For the text-containing cell, return its midpoint in (x, y) coordinate format. 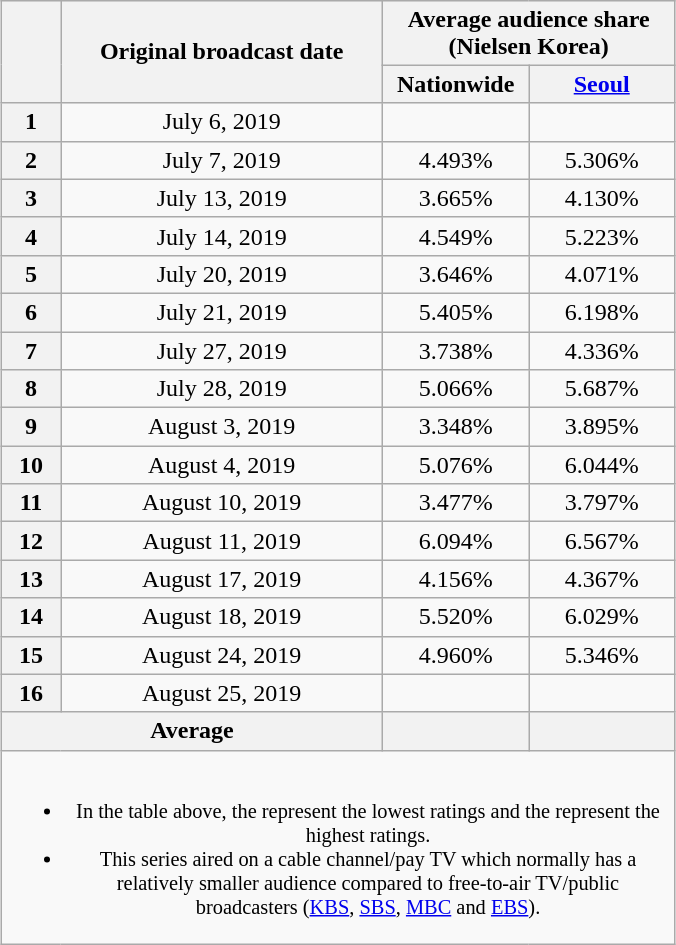
16 (30, 693)
5.687% (602, 389)
August 17, 2019 (222, 579)
9 (30, 427)
4.960% (456, 655)
4.549% (456, 236)
July 13, 2019 (222, 198)
6 (30, 312)
4.336% (602, 351)
5.405% (456, 312)
2 (30, 160)
12 (30, 541)
Original broadcast date (222, 52)
13 (30, 579)
Average (192, 731)
August 3, 2019 (222, 427)
3.646% (456, 274)
Seoul (602, 84)
5.076% (456, 465)
August 18, 2019 (222, 617)
5 (30, 274)
August 24, 2019 (222, 655)
4.493% (456, 160)
5.223% (602, 236)
3.797% (602, 503)
4.367% (602, 579)
August 25, 2019 (222, 693)
11 (30, 503)
July 14, 2019 (222, 236)
5.520% (456, 617)
6.044% (602, 465)
7 (30, 351)
10 (30, 465)
3.895% (602, 427)
July 20, 2019 (222, 274)
August 10, 2019 (222, 503)
3.665% (456, 198)
July 28, 2019 (222, 389)
6.029% (602, 617)
August 11, 2019 (222, 541)
15 (30, 655)
6.567% (602, 541)
6.094% (456, 541)
5.346% (602, 655)
3.477% (456, 503)
1 (30, 122)
July 6, 2019 (222, 122)
3 (30, 198)
14 (30, 617)
Average audience share(Nielsen Korea) (529, 32)
4.071% (602, 274)
4 (30, 236)
July 7, 2019 (222, 160)
August 4, 2019 (222, 465)
5.306% (602, 160)
4.156% (456, 579)
3.738% (456, 351)
5.066% (456, 389)
8 (30, 389)
3.348% (456, 427)
4.130% (602, 198)
July 27, 2019 (222, 351)
Nationwide (456, 84)
July 21, 2019 (222, 312)
6.198% (602, 312)
